Identify which cell holds the provided text, then report its (x, y) central coordinate. 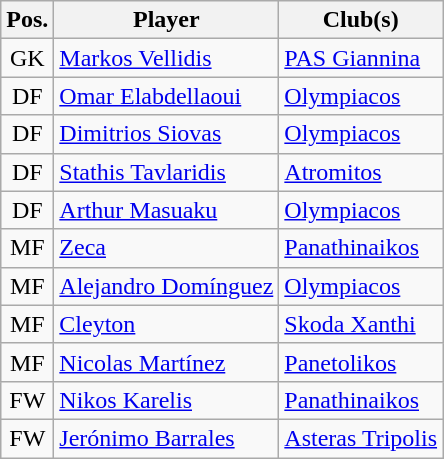
Atromitos (361, 172)
Skoda Xanthi (361, 324)
Nikos Karelis (166, 400)
GK (28, 58)
Zeca (166, 248)
Player (166, 20)
Club(s) (361, 20)
Cleyton (166, 324)
Omar Elabdellaoui (166, 96)
Arthur Masuaku (166, 210)
Dimitrios Siovas (166, 134)
Panetolikos (361, 362)
Asteras Tripolis (361, 438)
Jerónimo Barrales (166, 438)
Alejandro Domínguez (166, 286)
PAS Giannina (361, 58)
Nicolas Martínez (166, 362)
Stathis Tavlaridis (166, 172)
Markos Vellidis (166, 58)
Pos. (28, 20)
